Return [X, Y] of the center of cell containing provided text 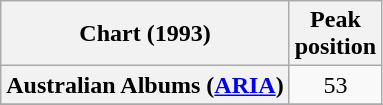
Peakposition [335, 34]
Australian Albums (ARIA) [145, 85]
53 [335, 85]
Chart (1993) [145, 34]
